From the cell containing the given text, extract its center point as [x, y] coordinate. 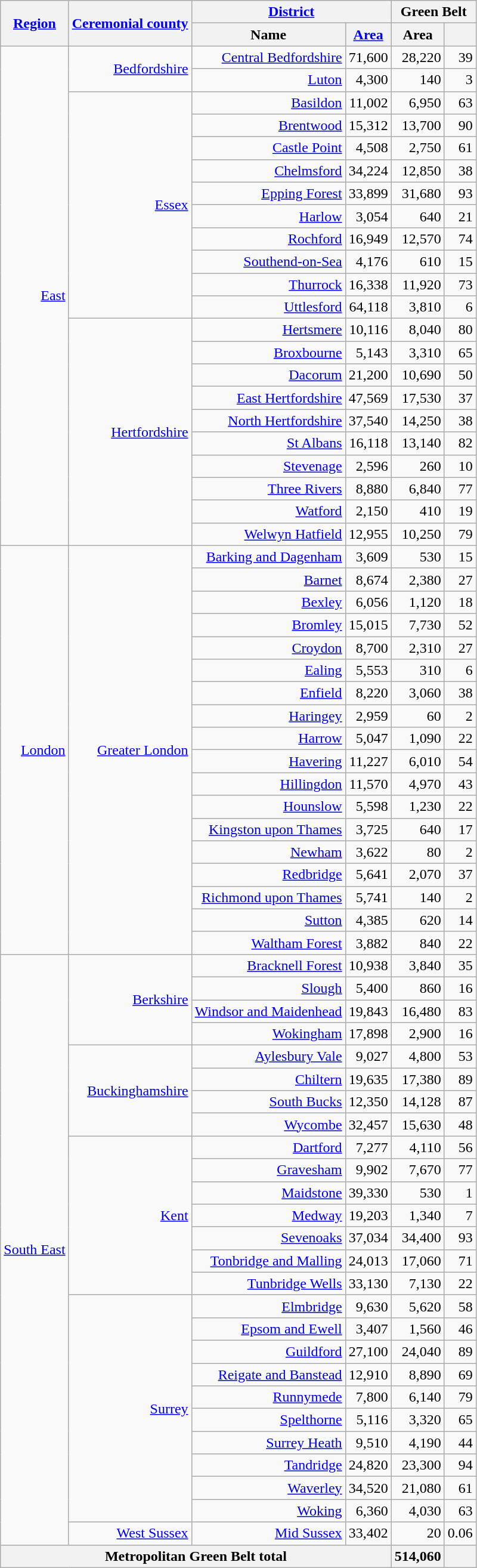
Kingston upon Thames [268, 829]
South East [35, 1249]
6,010 [417, 761]
Bedfordshire [130, 69]
13,700 [417, 125]
34,520 [368, 1488]
12,570 [417, 239]
1,090 [417, 739]
Dacorum [268, 375]
17,060 [417, 1261]
Havering [268, 761]
Epping Forest [268, 193]
Chelmsford [268, 171]
Barnet [268, 579]
Tandridge [268, 1465]
St Albans [268, 443]
15,312 [368, 125]
37,540 [368, 421]
Surrey Heath [268, 1443]
860 [417, 988]
Chiltern [268, 1079]
Uttlesford [268, 307]
7 [460, 1215]
58 [460, 1306]
Waltham Forest [268, 943]
Richmond upon Thames [268, 897]
21,080 [417, 1488]
87 [460, 1102]
2,900 [417, 1034]
3,725 [368, 829]
5,553 [368, 671]
2,750 [417, 148]
7,277 [368, 1147]
35 [460, 965]
46 [460, 1329]
6,140 [417, 1397]
Bexley [268, 602]
Brentwood [268, 125]
24,013 [368, 1261]
4,190 [417, 1443]
610 [417, 261]
8,040 [417, 330]
8,890 [417, 1374]
9,902 [368, 1170]
Bromley [268, 625]
North Hertfordshire [268, 421]
24,040 [417, 1351]
82 [460, 443]
2,070 [417, 875]
52 [460, 625]
11,570 [368, 784]
7,130 [417, 1283]
15,630 [417, 1125]
Woking [268, 1511]
Reigate and Banstead [268, 1374]
5,620 [417, 1306]
4,970 [417, 784]
11,920 [417, 285]
1,560 [417, 1329]
10,938 [368, 965]
Essex [130, 205]
4,030 [417, 1511]
Barking and Dagenham [268, 557]
Windsor and Maidenhead [268, 1011]
Stevenage [268, 466]
5,047 [368, 739]
Haringey [268, 716]
3,810 [417, 307]
South Bucks [268, 1102]
2,380 [417, 579]
Hertsmere [268, 330]
9,027 [368, 1057]
Elmbridge [268, 1306]
33,899 [368, 193]
Mid Sussex [268, 1533]
Welwyn Hatfield [268, 534]
Sevenoaks [268, 1238]
5,116 [368, 1420]
90 [460, 125]
Spelthorne [268, 1420]
1,340 [417, 1215]
14 [460, 920]
7,670 [417, 1170]
Rochford [268, 239]
Maidstone [268, 1193]
1 [460, 1193]
16,338 [368, 285]
Medway [268, 1215]
East Hertfordshire [268, 398]
Hertfordshire [130, 432]
5,598 [368, 807]
19,635 [368, 1079]
48 [460, 1125]
3,320 [417, 1420]
1,230 [417, 807]
West Sussex [130, 1533]
11,002 [368, 103]
4,800 [417, 1057]
50 [460, 375]
24,820 [368, 1465]
3,060 [417, 693]
Harrow [268, 739]
5,400 [368, 988]
Name [268, 35]
8,880 [368, 489]
71,600 [368, 57]
Surrey [130, 1408]
840 [417, 943]
10,250 [417, 534]
3,622 [368, 852]
Buckinghamshire [130, 1091]
2,310 [417, 647]
4,508 [368, 148]
Wycombe [268, 1125]
Guildford [268, 1351]
71 [460, 1261]
60 [417, 716]
10,690 [417, 375]
Greater London [130, 749]
1,120 [417, 602]
Enfield [268, 693]
Luton [268, 80]
31,680 [417, 193]
Newham [268, 852]
310 [417, 671]
Gravesham [268, 1170]
Dartford [268, 1147]
5,143 [368, 353]
54 [460, 761]
18 [460, 602]
514,060 [417, 1556]
94 [460, 1465]
7,730 [417, 625]
Three Rivers [268, 489]
620 [417, 920]
3,407 [368, 1329]
7,800 [368, 1397]
69 [460, 1374]
Berkshire [130, 999]
17,898 [368, 1034]
Tunbridge Wells [268, 1283]
23,300 [417, 1465]
4,110 [417, 1147]
Slough [268, 988]
5,741 [368, 897]
2,596 [368, 466]
Ceremonial county [130, 23]
33,402 [368, 1533]
37,034 [368, 1238]
Harlow [268, 216]
47,569 [368, 398]
53 [460, 1057]
12,910 [368, 1374]
9,510 [368, 1443]
10,116 [368, 330]
260 [417, 466]
20 [417, 1533]
Broxbourne [268, 353]
Kent [130, 1215]
Runnymede [268, 1397]
4,176 [368, 261]
Green Belt [433, 12]
34,224 [368, 171]
3,054 [368, 216]
13,140 [417, 443]
16,949 [368, 239]
Aylesbury Vale [268, 1057]
74 [460, 239]
Ealing [268, 671]
27,100 [368, 1351]
5,641 [368, 875]
21 [460, 216]
16,118 [368, 443]
Croydon [268, 647]
17,530 [417, 398]
Epsom and Ewell [268, 1329]
Hounslow [268, 807]
Southend-on-Sea [268, 261]
10 [460, 466]
43 [460, 784]
28,220 [417, 57]
16,480 [417, 1011]
Sutton [268, 920]
Basildon [268, 103]
Wokingham [268, 1034]
3,840 [417, 965]
34,400 [417, 1238]
12,850 [417, 171]
83 [460, 1011]
Central Bedfordshire [268, 57]
64,118 [368, 307]
73 [460, 285]
21,200 [368, 375]
3,882 [368, 943]
3,310 [417, 353]
19,203 [368, 1215]
9,630 [368, 1306]
3,609 [368, 557]
0.06 [460, 1533]
44 [460, 1443]
3 [460, 80]
Metropolitan Green Belt total [196, 1556]
2,150 [368, 511]
14,250 [417, 421]
6,360 [368, 1511]
8,220 [368, 693]
14,128 [417, 1102]
6,056 [368, 602]
12,350 [368, 1102]
East [35, 296]
32,457 [368, 1125]
District [291, 12]
19,843 [368, 1011]
56 [460, 1147]
33,130 [368, 1283]
Tonbridge and Malling [268, 1261]
Hillingdon [268, 784]
39,330 [368, 1193]
17,380 [417, 1079]
London [35, 749]
Thurrock [268, 285]
4,385 [368, 920]
17 [460, 829]
15,015 [368, 625]
39 [460, 57]
Bracknell Forest [268, 965]
8,674 [368, 579]
12,955 [368, 534]
Waverley [268, 1488]
Watford [268, 511]
19 [460, 511]
6,840 [417, 489]
6,950 [417, 103]
4,300 [368, 80]
Redbridge [268, 875]
410 [417, 511]
2,959 [368, 716]
11,227 [368, 761]
Region [35, 23]
Castle Point [268, 148]
8,700 [368, 647]
